Output the (x, y) coordinate of the center of the cell containing the given text.  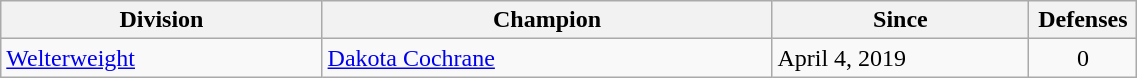
Champion (547, 20)
Welterweight (162, 58)
Dakota Cochrane (547, 58)
Defenses (1083, 20)
Division (162, 20)
Since (900, 20)
0 (1083, 58)
April 4, 2019 (900, 58)
